Search for the cell housing the specified text and yield its (x, y) center coordinate. 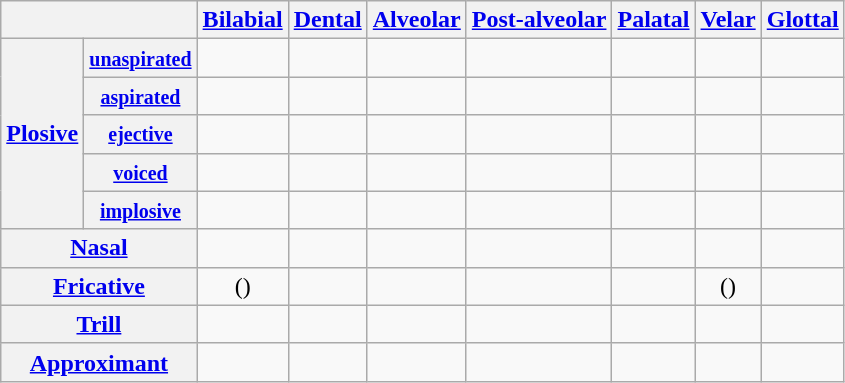
Dental (328, 20)
Palatal (654, 20)
Nasal (99, 248)
Velar (728, 20)
Bilabial (242, 20)
implosive (140, 210)
Fricative (99, 286)
Plosive (42, 134)
Alveolar (416, 20)
Glottal (802, 20)
ejective (140, 134)
unaspirated (140, 58)
Trill (99, 324)
Post-alveolar (539, 20)
voiced (140, 172)
Approximant (99, 362)
aspirated (140, 96)
